Detect which cell encompasses the target text, then output its [x, y] center coordinate. 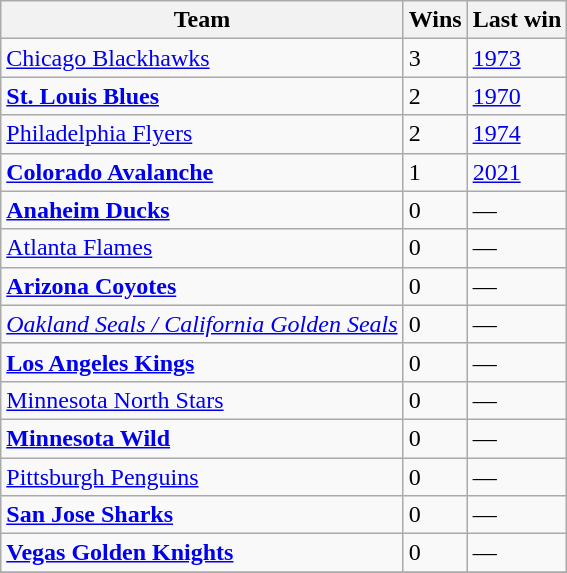
Wins [435, 20]
2021 [517, 172]
Vegas Golden Knights [202, 553]
Los Angeles Kings [202, 362]
1973 [517, 58]
Team [202, 20]
St. Louis Blues [202, 96]
Minnesota Wild [202, 438]
1970 [517, 96]
Atlanta Flames [202, 248]
3 [435, 58]
Last win [517, 20]
Pittsburgh Penguins [202, 477]
1 [435, 172]
Chicago Blackhawks [202, 58]
1974 [517, 134]
Arizona Coyotes [202, 286]
Philadelphia Flyers [202, 134]
Anaheim Ducks [202, 210]
San Jose Sharks [202, 515]
Oakland Seals / California Golden Seals [202, 324]
Colorado Avalanche [202, 172]
Minnesota North Stars [202, 400]
